Determine the (x, y) coordinate at the center of the cell enclosing the given text.  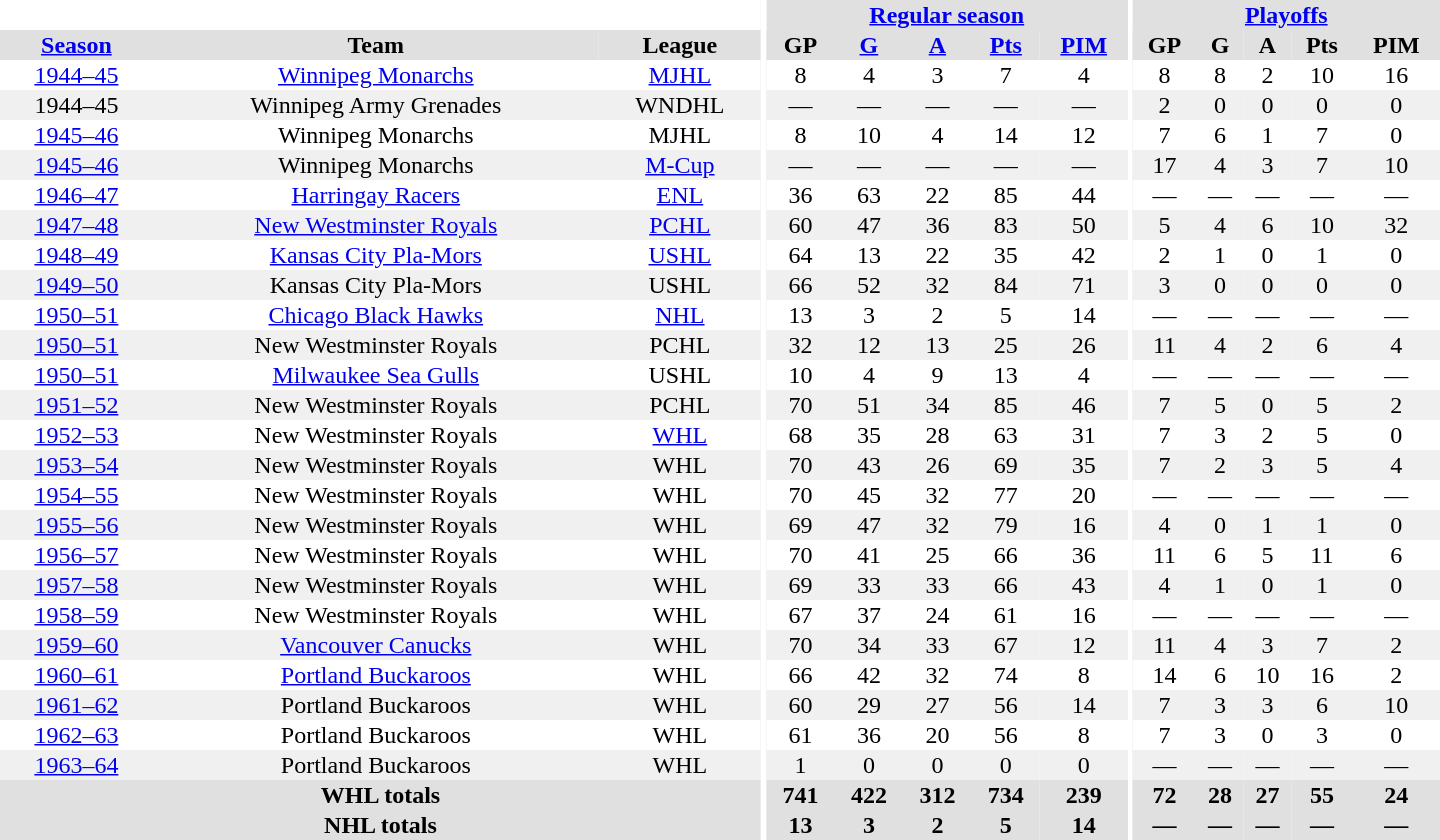
WNDHL (680, 105)
1957–58 (76, 585)
NHL totals (380, 825)
312 (937, 795)
31 (1084, 435)
M-Cup (680, 165)
Harringay Racers (376, 195)
Vancouver Canucks (376, 645)
74 (1006, 675)
1960–61 (76, 675)
239 (1084, 795)
41 (869, 555)
55 (1322, 795)
45 (869, 495)
1956–57 (76, 555)
68 (800, 435)
1963–64 (76, 765)
52 (869, 285)
1946–47 (76, 195)
1955–56 (76, 525)
Season (76, 45)
9 (937, 375)
1962–63 (76, 735)
79 (1006, 525)
ENL (680, 195)
1959–60 (76, 645)
1954–55 (76, 495)
422 (869, 795)
WHL totals (380, 795)
29 (869, 705)
1952–53 (76, 435)
Winnipeg Army Grenades (376, 105)
NHL (680, 315)
Team (376, 45)
83 (1006, 225)
Playoffs (1286, 15)
37 (869, 615)
1948–49 (76, 255)
84 (1006, 285)
Regular season (946, 15)
1953–54 (76, 465)
1958–59 (76, 615)
Milwaukee Sea Gulls (376, 375)
17 (1165, 165)
1949–50 (76, 285)
71 (1084, 285)
64 (800, 255)
46 (1084, 405)
72 (1165, 795)
1951–52 (76, 405)
51 (869, 405)
Chicago Black Hawks (376, 315)
50 (1084, 225)
1947–48 (76, 225)
734 (1006, 795)
1961–62 (76, 705)
741 (800, 795)
77 (1006, 495)
44 (1084, 195)
League (680, 45)
